Scan for the cell matching the given text and deliver its (X, Y) coordinate at center. 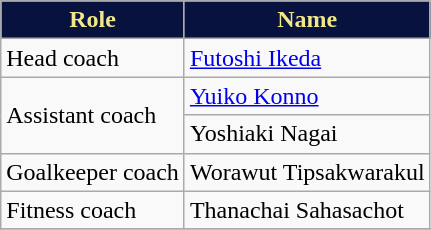
Thanachai Sahasachot (307, 210)
Goalkeeper coach (93, 172)
Yoshiaki Nagai (307, 134)
Futoshi Ikeda (307, 58)
Assistant coach (93, 115)
Yuiko Konno (307, 96)
Name (307, 20)
Role (93, 20)
Fitness coach (93, 210)
Worawut Tipsakwarakul (307, 172)
Head coach (93, 58)
